Find where the given text appears and provide that cell's center as [x, y] coordinate. 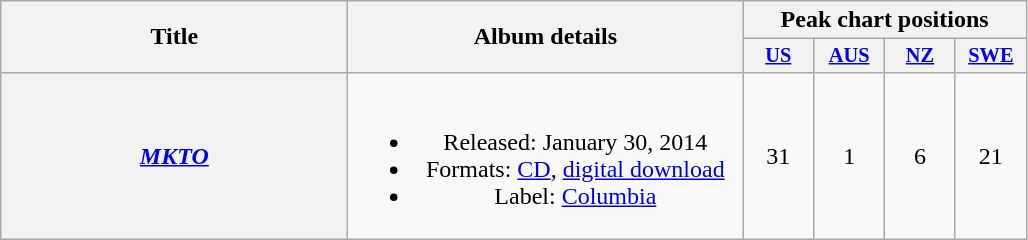
MKTO [174, 156]
Released: January 30, 2014Formats: CD, digital downloadLabel: Columbia [546, 156]
NZ [920, 56]
SWE [990, 56]
Title [174, 37]
1 [850, 156]
31 [778, 156]
Album details [546, 37]
Peak chart positions [884, 20]
US [778, 56]
21 [990, 156]
6 [920, 156]
AUS [850, 56]
